Determine the [X, Y] coordinate at the center of the cell enclosing the given text.  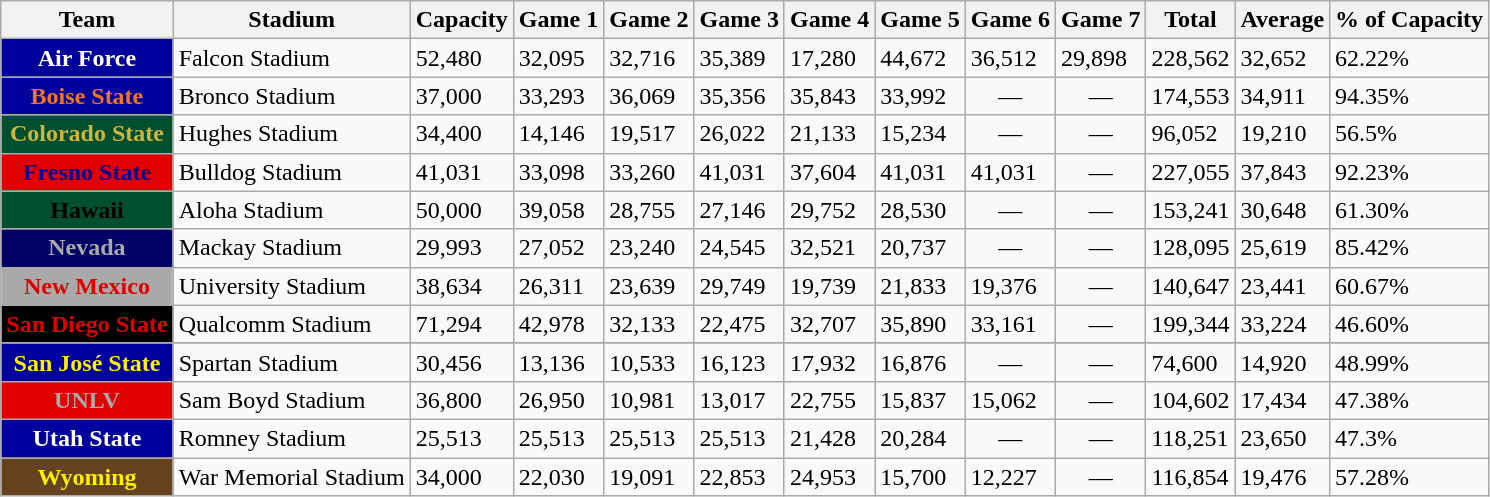
Utah State [87, 438]
16,876 [920, 362]
174,553 [1190, 96]
Game 7 [1101, 20]
Romney Stadium [292, 438]
27,052 [558, 248]
35,843 [829, 96]
50,000 [462, 210]
22,755 [829, 400]
23,639 [649, 286]
Capacity [462, 20]
Game 6 [1010, 20]
36,069 [649, 96]
62.22% [1410, 58]
UNLV [87, 400]
26,311 [558, 286]
52,480 [462, 58]
116,854 [1190, 477]
24,545 [739, 248]
23,240 [649, 248]
Nevada [87, 248]
29,898 [1101, 58]
33,260 [649, 172]
Falcon Stadium [292, 58]
57.28% [1410, 477]
33,293 [558, 96]
San José State [87, 362]
22,853 [739, 477]
Mackay Stadium [292, 248]
% of Capacity [1410, 20]
13,017 [739, 400]
27,146 [739, 210]
19,210 [1282, 134]
Game 4 [829, 20]
44,672 [920, 58]
30,648 [1282, 210]
118,251 [1190, 438]
Qualcomm Stadium [292, 324]
28,530 [920, 210]
Boise State [87, 96]
University Stadium [292, 286]
228,562 [1190, 58]
Bronco Stadium [292, 96]
32,133 [649, 324]
26,950 [558, 400]
48.99% [1410, 362]
16,123 [739, 362]
32,716 [649, 58]
17,280 [829, 58]
104,602 [1190, 400]
34,000 [462, 477]
26,022 [739, 134]
35,356 [739, 96]
Bulldog Stadium [292, 172]
19,739 [829, 286]
37,000 [462, 96]
20,737 [920, 248]
153,241 [1190, 210]
47.38% [1410, 400]
46.60% [1410, 324]
32,652 [1282, 58]
36,512 [1010, 58]
39,058 [558, 210]
Spartan Stadium [292, 362]
Aloha Stadium [292, 210]
61.30% [1410, 210]
38,634 [462, 286]
21,428 [829, 438]
35,389 [739, 58]
21,133 [829, 134]
32,521 [829, 248]
Game 2 [649, 20]
Game 1 [558, 20]
Average [1282, 20]
17,434 [1282, 400]
199,344 [1190, 324]
35,890 [920, 324]
30,456 [462, 362]
21,833 [920, 286]
San Diego State [87, 324]
60.67% [1410, 286]
42,978 [558, 324]
Game 5 [920, 20]
56.5% [1410, 134]
12,227 [1010, 477]
33,098 [558, 172]
23,441 [1282, 286]
140,647 [1190, 286]
33,224 [1282, 324]
29,749 [739, 286]
227,055 [1190, 172]
Sam Boyd Stadium [292, 400]
10,533 [649, 362]
71,294 [462, 324]
19,476 [1282, 477]
20,284 [920, 438]
Total [1190, 20]
19,517 [649, 134]
War Memorial Stadium [292, 477]
29,752 [829, 210]
96,052 [1190, 134]
15,837 [920, 400]
85.42% [1410, 248]
19,091 [649, 477]
Colorado State [87, 134]
32,707 [829, 324]
94.35% [1410, 96]
37,604 [829, 172]
37,843 [1282, 172]
15,700 [920, 477]
47.3% [1410, 438]
Game 3 [739, 20]
34,911 [1282, 96]
Hawaii [87, 210]
24,953 [829, 477]
14,920 [1282, 362]
74,600 [1190, 362]
Air Force [87, 58]
10,981 [649, 400]
33,992 [920, 96]
22,030 [558, 477]
13,136 [558, 362]
34,400 [462, 134]
92.23% [1410, 172]
15,234 [920, 134]
Stadium [292, 20]
32,095 [558, 58]
29,993 [462, 248]
Hughes Stadium [292, 134]
19,376 [1010, 286]
15,062 [1010, 400]
28,755 [649, 210]
New Mexico [87, 286]
25,619 [1282, 248]
17,932 [829, 362]
23,650 [1282, 438]
Wyoming [87, 477]
Fresno State [87, 172]
128,095 [1190, 248]
36,800 [462, 400]
14,146 [558, 134]
Team [87, 20]
22,475 [739, 324]
33,161 [1010, 324]
